Capture the cell that displays the provided text and extract its [x, y] central coordinate. 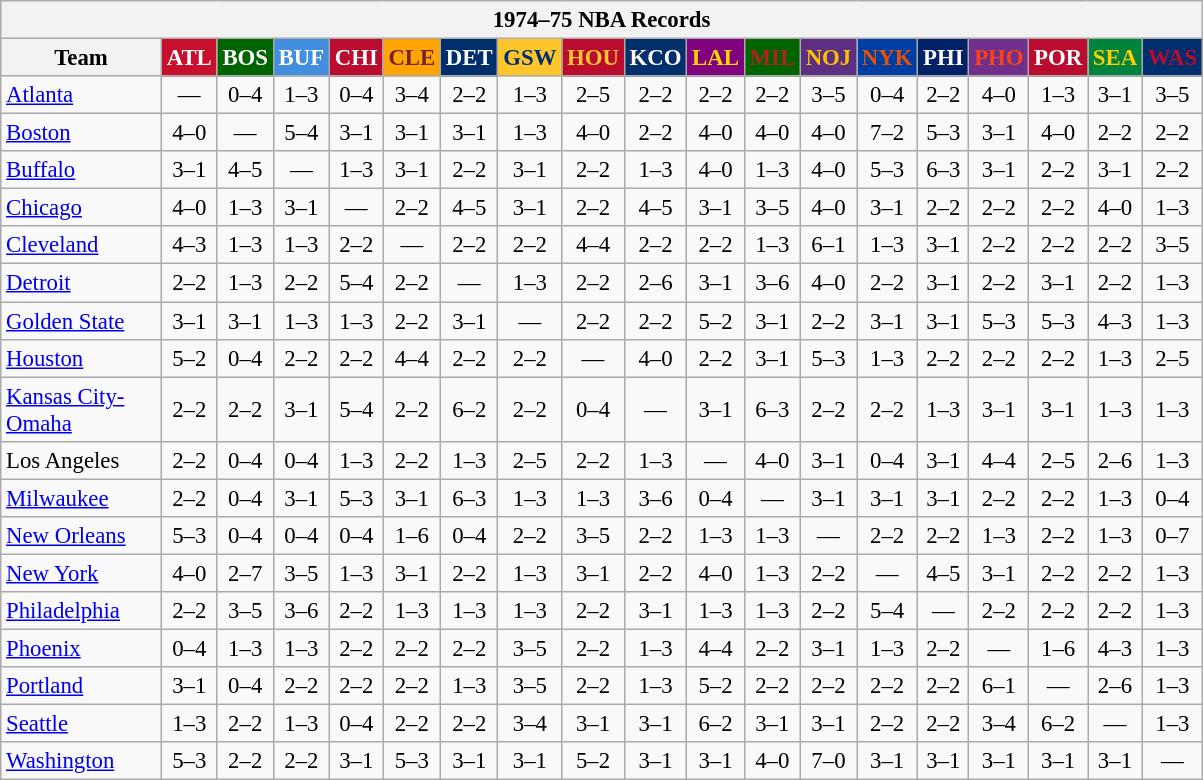
Boston [82, 133]
Phoenix [82, 648]
MIL [772, 58]
BUF [301, 58]
PHI [944, 58]
SEA [1116, 58]
Team [82, 58]
Los Angeles [82, 460]
7–2 [888, 133]
2–7 [245, 573]
GSW [530, 58]
Chicago [82, 208]
CHI [356, 58]
POR [1058, 58]
Atlanta [82, 95]
NOJ [828, 58]
Detroit [82, 283]
CLE [412, 58]
NYK [888, 58]
KCO [656, 58]
DET [470, 58]
1974–75 NBA Records [602, 20]
Golden State [82, 321]
ATL [189, 58]
Buffalo [82, 170]
Kansas City-Omaha [82, 410]
Houston [82, 358]
New York [82, 573]
Portland [82, 686]
HOU [594, 58]
Milwaukee [82, 498]
BOS [245, 58]
Seattle [82, 724]
0–7 [1172, 536]
7–0 [828, 761]
PHO [999, 58]
Washington [82, 761]
WAS [1172, 58]
Cleveland [82, 245]
Philadelphia [82, 611]
New Orleans [82, 536]
LAL [716, 58]
